Output the (X, Y) coordinate of the center of the cell containing the given text.  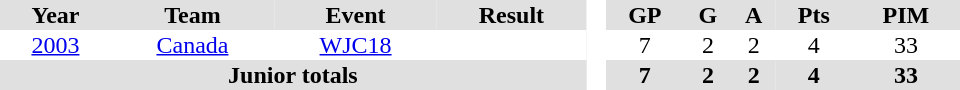
Year (56, 15)
Pts (814, 15)
WJC18 (356, 45)
A (754, 15)
Result (512, 15)
G (708, 15)
2003 (56, 45)
Junior totals (293, 75)
PIM (906, 15)
Event (356, 15)
Canada (192, 45)
Team (192, 15)
GP (644, 15)
